Return the [x, y] coordinate for the center point of the cell that contains the specified text.  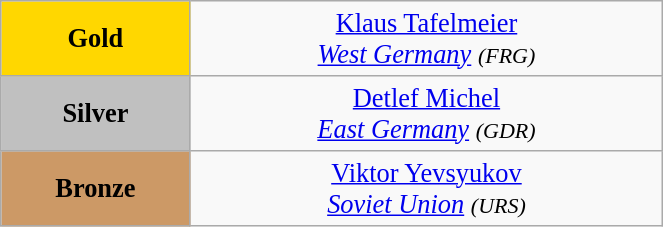
Gold [96, 38]
Klaus TafelmeierWest Germany (FRG) [426, 38]
Detlef MichelEast Germany (GDR) [426, 112]
Silver [96, 112]
Viktor YevsyukovSoviet Union (URS) [426, 188]
Bronze [96, 188]
